Search for the cell housing the specified text and yield its [X, Y] center coordinate. 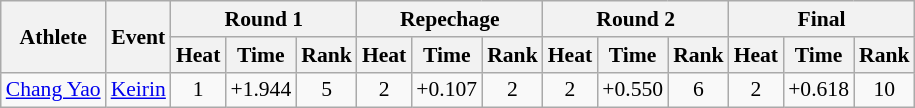
Athlete [54, 36]
+0.107 [446, 90]
Round 2 [636, 19]
+1.944 [260, 90]
Chang Yao [54, 90]
6 [698, 90]
1 [198, 90]
Repechage [450, 19]
Keirin [138, 90]
+0.618 [818, 90]
Final [822, 19]
Event [138, 36]
5 [326, 90]
10 [884, 90]
Round 1 [264, 19]
+0.550 [632, 90]
